Capture the cell that displays the provided text and extract its [x, y] central coordinate. 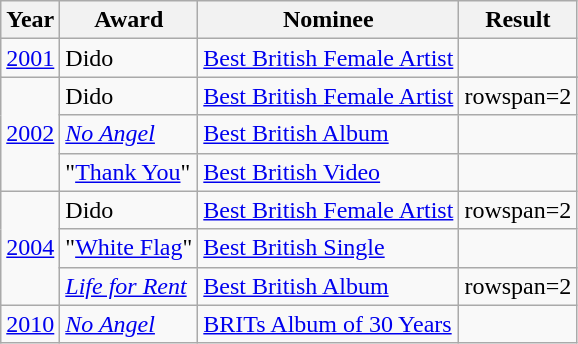
2010 [30, 324]
Best British Video [328, 172]
2001 [30, 58]
"Thank You" [129, 172]
Life for Rent [129, 286]
2004 [30, 248]
Result [518, 20]
"White Flag" [129, 248]
Award [129, 20]
Year [30, 20]
2002 [30, 134]
BRITs Album of 30 Years [328, 324]
Best British Single [328, 248]
Nominee [328, 20]
